Provide the [X, Y] coordinate of the cell's center where the given text is located.  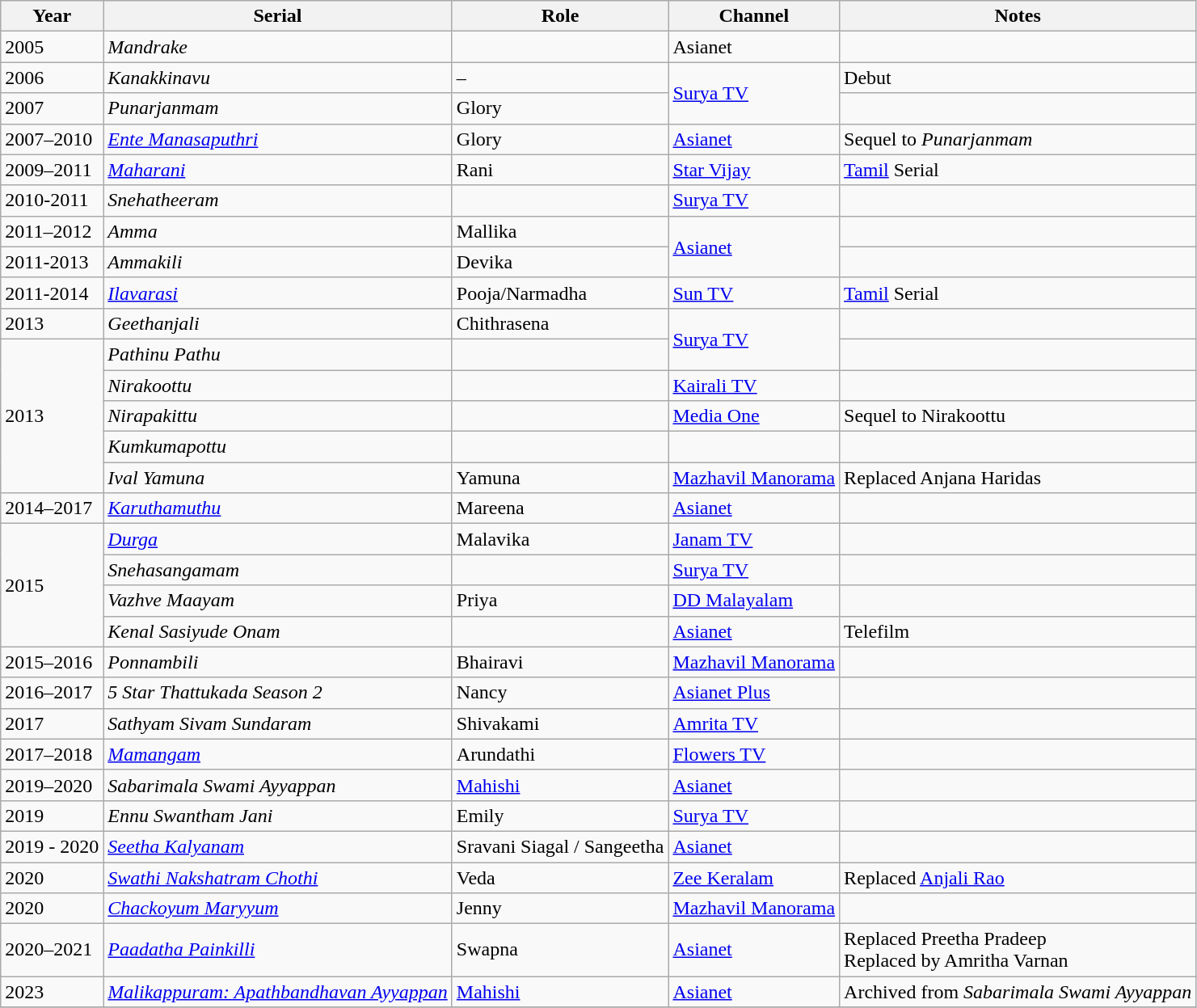
Ammakili [278, 262]
Year [52, 16]
Ival Yamuna [278, 478]
Zee Keralam [754, 877]
Ennu Swantham Jani [278, 816]
Flowers TV [754, 754]
Vazhve Maayam [278, 601]
Kumkumapottu [278, 447]
2019 - 2020 [52, 846]
Devika [560, 262]
Jenny [560, 909]
Notes [1018, 16]
Replaced Preetha Pradeep Replaced by Amritha Varnan [1018, 951]
Mandrake [278, 47]
Sequel to Punarjanmam [1018, 139]
Replaced Anjali Rao [1018, 877]
2019–2020 [52, 785]
Nirakoottu [278, 386]
Sun TV [754, 293]
Swapna [560, 951]
Swathi Nakshatram Chothi [278, 877]
Chithrasena [560, 323]
Amma [278, 231]
– [560, 78]
Role [560, 16]
Arundathi [560, 754]
2011-2014 [52, 293]
Punarjanmam [278, 108]
Ponnambili [278, 662]
Media One [754, 416]
2010-2011 [52, 200]
Sequel to Nirakoottu [1018, 416]
Replaced Anjana Haridas [1018, 478]
Nancy [560, 693]
Malikappuram: Apathbandhavan Ayyappan [278, 992]
Sabarimala Swami Ayyappan [278, 785]
Yamuna [560, 478]
2020–2021 [52, 951]
Malavika [560, 539]
2006 [52, 78]
Nirapakittu [278, 416]
Geethanjali [278, 323]
Karuthamuthu [278, 508]
5 Star Thattukada Season 2 [278, 693]
2005 [52, 47]
Pathinu Pathu [278, 354]
2011-2013 [52, 262]
Kenal Sasiyude Onam [278, 631]
Bhairavi [560, 662]
Paadatha Painkilli [278, 951]
2015–2016 [52, 662]
2007–2010 [52, 139]
Channel [754, 16]
2023 [52, 992]
2019 [52, 816]
Amrita TV [754, 723]
2016–2017 [52, 693]
Ilavarasi [278, 293]
Priya [560, 601]
Star Vijay [754, 170]
Snehatheeram [278, 200]
2017–2018 [52, 754]
Mareena [560, 508]
Serial [278, 16]
Sravani Siagal / Sangeetha [560, 846]
Rani [560, 170]
2007 [52, 108]
Debut [1018, 78]
Mallika [560, 231]
Veda [560, 877]
2014–2017 [52, 508]
Asianet Plus [754, 693]
Telefilm [1018, 631]
2017 [52, 723]
2011–2012 [52, 231]
Shivakami [560, 723]
Chackoyum Maryyum [278, 909]
Mamangam [278, 754]
2009–2011 [52, 170]
Janam TV [754, 539]
Pooja/Narmadha [560, 293]
Seetha Kalyanam [278, 846]
Kanakkinavu [278, 78]
Sathyam Sivam Sundaram [278, 723]
Maharani [278, 170]
Durga [278, 539]
Archived from Sabarimala Swami Ayyappan [1018, 992]
DD Malayalam [754, 601]
Snehasangamam [278, 570]
Ente Manasaputhri [278, 139]
2015 [52, 585]
Emily [560, 816]
Kairali TV [754, 386]
